For the text-containing cell, return its midpoint in (X, Y) coordinate format. 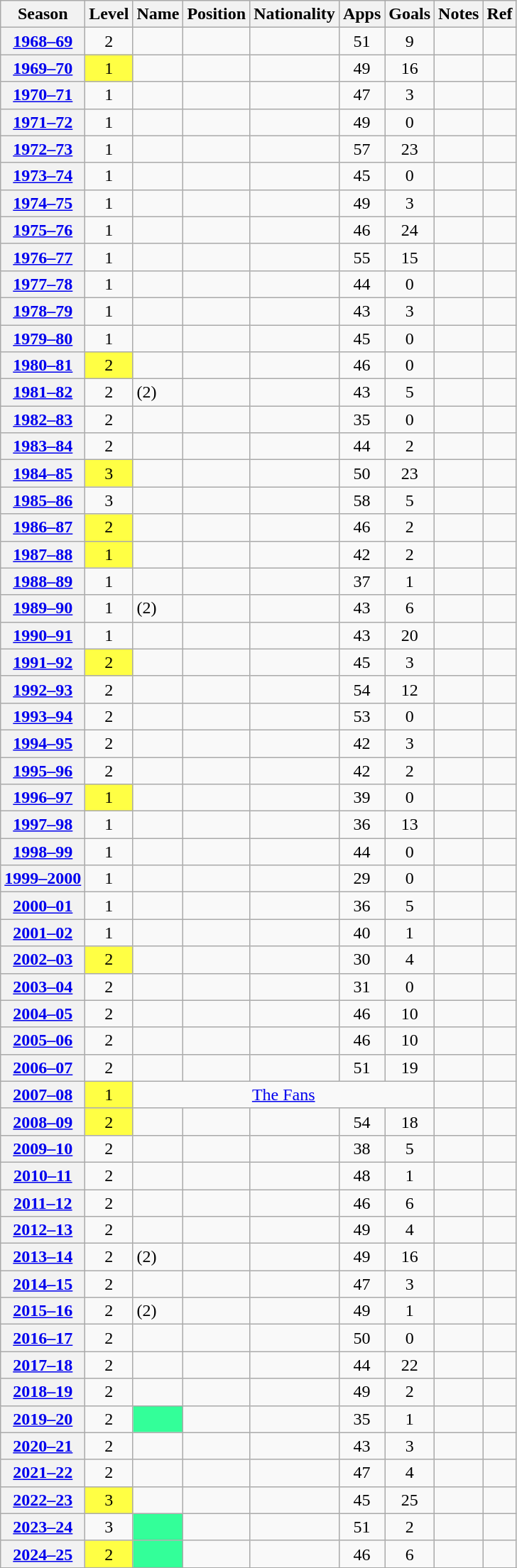
57 (361, 149)
1999–2000 (43, 879)
Name (158, 14)
29 (361, 879)
15 (410, 257)
20 (410, 635)
Season (43, 14)
25 (410, 1500)
58 (361, 500)
2000–01 (43, 906)
2002–03 (43, 960)
22 (410, 1365)
Goals (410, 14)
1980–81 (43, 366)
2018–19 (43, 1392)
2009–10 (43, 1148)
1995–96 (43, 770)
2010–11 (43, 1175)
12 (410, 689)
1996–97 (43, 798)
1997–98 (43, 825)
Position (217, 14)
2007–08 (43, 1095)
2006–07 (43, 1068)
1994–95 (43, 743)
1990–91 (43, 635)
1981–82 (43, 393)
13 (410, 825)
2003–04 (43, 987)
39 (361, 798)
1968–69 (43, 41)
2008–09 (43, 1122)
2024–25 (43, 1554)
1991–92 (43, 662)
48 (361, 1175)
53 (361, 716)
2023–24 (43, 1527)
1974–75 (43, 203)
2020–21 (43, 1446)
1973–74 (43, 176)
38 (361, 1148)
1982–83 (43, 420)
2016–17 (43, 1338)
2001–02 (43, 933)
2014–15 (43, 1284)
1969–70 (43, 68)
1985–86 (43, 500)
1970–71 (43, 95)
1976–77 (43, 257)
30 (361, 960)
Notes (459, 14)
1979–80 (43, 339)
2022–23 (43, 1500)
40 (361, 933)
55 (361, 257)
1987–88 (43, 554)
2021–22 (43, 1473)
Ref (500, 14)
37 (361, 581)
2015–16 (43, 1311)
1989–90 (43, 608)
Apps (361, 14)
1986–87 (43, 527)
1977–78 (43, 284)
9 (410, 41)
2011–12 (43, 1203)
1971–72 (43, 122)
1993–94 (43, 716)
19 (410, 1068)
1972–73 (43, 149)
31 (361, 987)
Level (109, 14)
Nationality (295, 14)
2017–18 (43, 1365)
1975–76 (43, 230)
The Fans (284, 1095)
2005–06 (43, 1041)
1984–85 (43, 473)
18 (410, 1122)
1983–84 (43, 446)
2019–20 (43, 1419)
24 (410, 230)
2012–13 (43, 1230)
2004–05 (43, 1014)
2013–14 (43, 1257)
1992–93 (43, 689)
1998–99 (43, 852)
1988–89 (43, 581)
1978–79 (43, 311)
